Locate the cell with the specified text and output its (x, y) center coordinate. 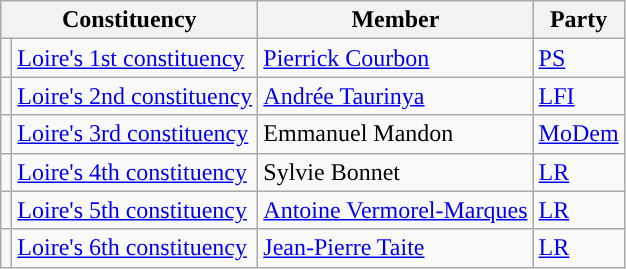
Loire's 6th constituency (135, 248)
Pierrick Courbon (396, 58)
LFI (578, 96)
Loire's 3rd constituency (135, 134)
Member (396, 20)
Sylvie Bonnet (396, 172)
Constituency (130, 20)
Emmanuel Mandon (396, 134)
Loire's 2nd constituency (135, 96)
Andrée Taurinya (396, 96)
Antoine Vermorel-Marques (396, 210)
Party (578, 20)
Loire's 4th constituency (135, 172)
Loire's 5th constituency (135, 210)
MoDem (578, 134)
PS (578, 58)
Jean-Pierre Taite (396, 248)
Loire's 1st constituency (135, 58)
